Pinpoint the cell where the given text exists, returning its (x, y) midpoint coordinate. 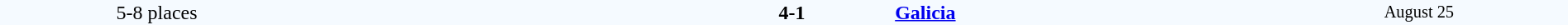
5-8 places (157, 12)
August 25 (1419, 12)
Galicia (1082, 12)
4-1 (791, 12)
